Capture the cell that displays the provided text and extract its (x, y) central coordinate. 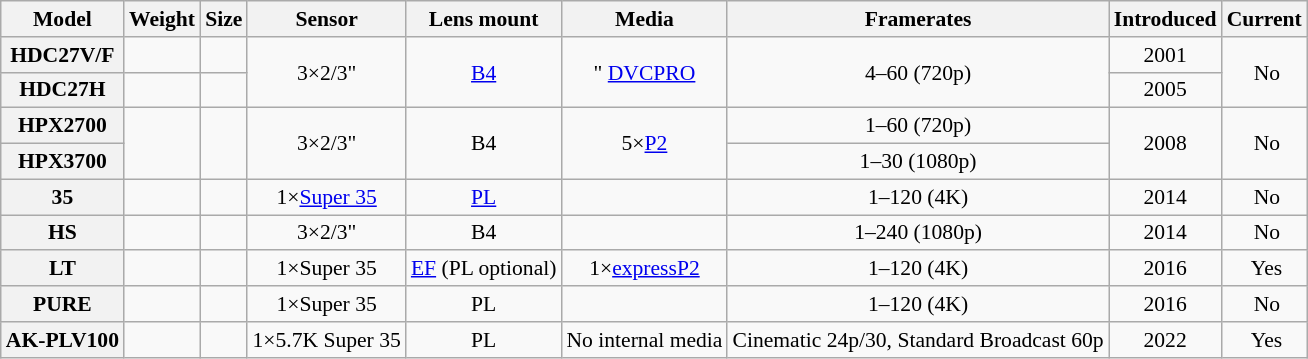
HPX3700 (62, 162)
2005 (1166, 90)
Model (62, 19)
1–60 (720p) (918, 126)
1–30 (1080p) (918, 162)
HPX2700 (62, 126)
2008 (1166, 144)
PURE (62, 304)
Media (644, 19)
Introduced (1166, 19)
1×expressP2 (644, 269)
2001 (1166, 55)
2022 (1166, 340)
" DVCPRO (644, 72)
AK-PLV100 (62, 340)
Current (1264, 19)
1×5.7K Super 35 (326, 340)
LT (62, 269)
5×P2 (644, 144)
Sensor (326, 19)
Cinematic 24p/30, Standard Broadcast 60p (918, 340)
4–60 (720p) (918, 72)
Lens mount (484, 19)
Framerates (918, 19)
Size (224, 19)
1–240 (1080p) (918, 233)
HDC27H (62, 90)
HDC27V/F (62, 55)
No internal media (644, 340)
EF (PL optional) (484, 269)
HS (62, 233)
Weight (162, 19)
35 (62, 197)
